Provide the [x, y] coordinate of the cell's center where the given text is located.  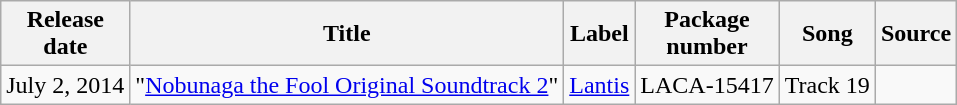
Label [600, 34]
"Nobunaga the Fool Original Soundtrack 2" [347, 85]
Track 19 [827, 85]
Lantis [600, 85]
July 2, 2014 [66, 85]
Source [916, 34]
LACA-15417 [707, 85]
Title [347, 34]
Packagenumber [707, 34]
Song [827, 34]
Releasedate [66, 34]
